Capture the cell that displays the provided text and extract its [x, y] central coordinate. 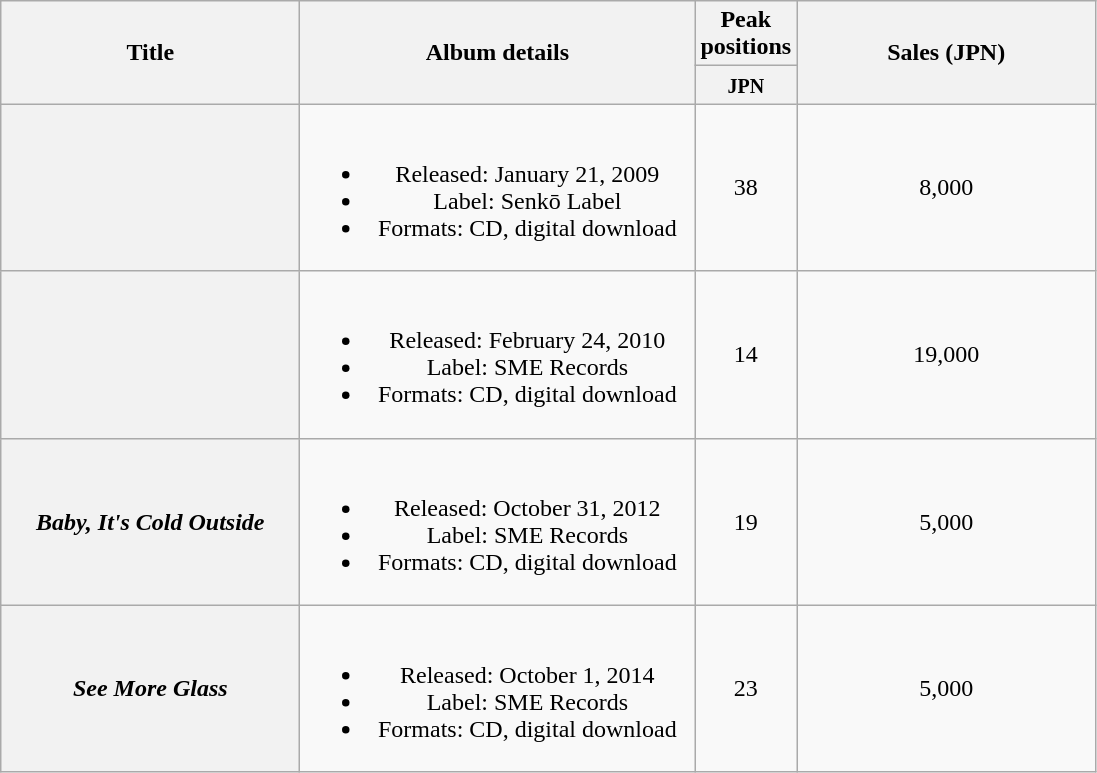
JPN [746, 85]
Sales (JPN) [946, 52]
See More Glass [150, 688]
19 [746, 522]
14 [746, 354]
19,000 [946, 354]
Released: February 24, 2010Label: SME RecordsFormats: CD, digital download [498, 354]
Album details [498, 52]
8,000 [946, 188]
Released: October 1, 2014Label: SME RecordsFormats: CD, digital download [498, 688]
Peak positions [746, 34]
Released: January 21, 2009Label: Senkō LabelFormats: CD, digital download [498, 188]
38 [746, 188]
Baby, It's Cold Outside [150, 522]
23 [746, 688]
Title [150, 52]
Released: October 31, 2012Label: SME RecordsFormats: CD, digital download [498, 522]
